Determine the (x, y) coordinate at the center of the cell enclosing the given text.  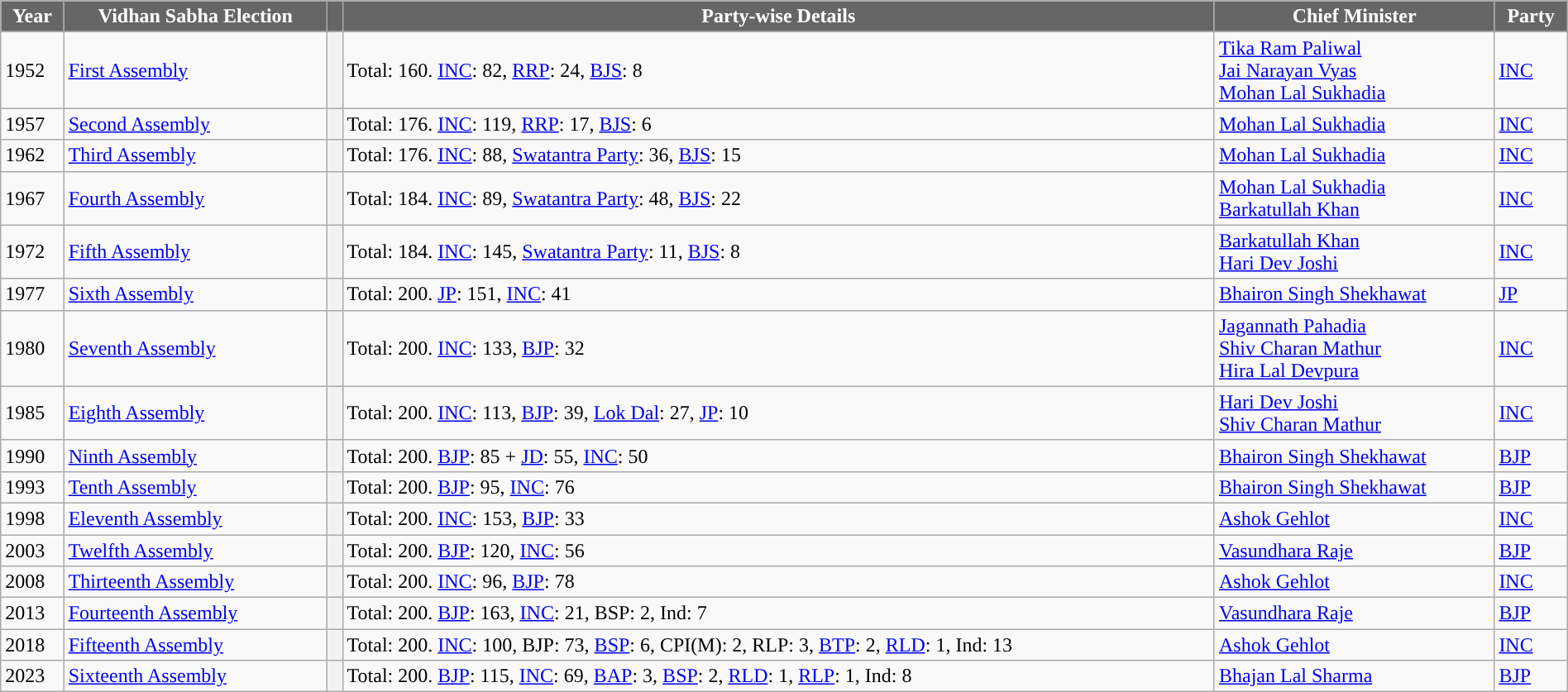
Hari Dev Joshi Shiv Charan Mathur (1354, 413)
Sixteenth Assembly (195, 676)
2018 (32, 645)
Barkatullah Khan Hari Dev Joshi (1354, 251)
Total: 200. BJP: 163, INC: 21, BSP: 2, Ind: 7 (778, 613)
2013 (32, 613)
1957 (32, 124)
Total: 200. INC: 100, BJP: 73, BSP: 6, CPI(M): 2, RLP: 3, BTP: 2, RLD: 1, Ind: 13 (778, 645)
1977 (32, 294)
Total: 200. BJP: 115, INC: 69, BAP: 3, BSP: 2, RLD: 1, RLP: 1, Ind: 8 (778, 676)
Vidhan Sabha Election (195, 17)
1998 (32, 518)
Bhajan Lal Sharma (1354, 676)
Total: 200. BJP: 85 + JD: 55, INC: 50 (778, 456)
1980 (32, 348)
Seventh Assembly (195, 348)
JP (1531, 294)
Mohan Lal Sukhadia Barkatullah Khan (1354, 198)
1967 (32, 198)
Sixth Assembly (195, 294)
Ninth Assembly (195, 456)
Fifteenth Assembly (195, 645)
2003 (32, 550)
Party-wise Details (778, 17)
1972 (32, 251)
1952 (32, 70)
Tika Ram Paliwal Jai Narayan Vyas Mohan Lal Sukhadia (1354, 70)
Party (1531, 17)
Third Assembly (195, 155)
Total: 200. JP: 151, INC: 41 (778, 294)
2008 (32, 582)
1962 (32, 155)
Total: 200. INC: 133, BJP: 32 (778, 348)
Fourteenth Assembly (195, 613)
Year (32, 17)
Eleventh Assembly (195, 518)
Fourth Assembly (195, 198)
Thirteenth Assembly (195, 582)
1985 (32, 413)
Total: 176. INC: 88, Swatantra Party: 36, BJS: 15 (778, 155)
Total: 200. INC: 96, BJP: 78 (778, 582)
Total: 200. BJP: 120, INC: 56 (778, 550)
Eighth Assembly (195, 413)
Twelfth Assembly (195, 550)
2023 (32, 676)
Jagannath Pahadia Shiv Charan Mathur Hira Lal Devpura (1354, 348)
Total: 200. INC: 113, BJP: 39, Lok Dal: 27, JP: 10 (778, 413)
First Assembly (195, 70)
1993 (32, 487)
1990 (32, 456)
Tenth Assembly (195, 487)
Total: 200. INC: 153, BJP: 33 (778, 518)
Total: 184. INC: 145, Swatantra Party: 11, BJS: 8 (778, 251)
Second Assembly (195, 124)
Chief Minister (1354, 17)
Total: 176. INC: 119, RRP: 17, BJS: 6 (778, 124)
Total: 200. BJP: 95, INC: 76 (778, 487)
Total: 160. INC: 82, RRP: 24, BJS: 8 (778, 70)
Total: 184. INC: 89, Swatantra Party: 48, BJS: 22 (778, 198)
Fifth Assembly (195, 251)
